Output the (X, Y) coordinate of the center of the cell containing the given text.  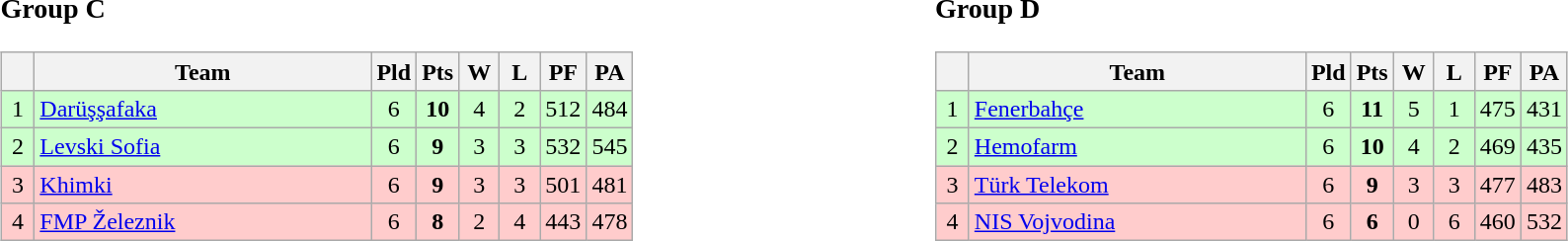
Hemofarm (1137, 147)
481 (610, 185)
Khimki (203, 185)
Türk Telekom (1137, 185)
Darüşşafaka (203, 109)
0 (1414, 222)
435 (1544, 147)
545 (610, 147)
484 (610, 109)
443 (563, 222)
431 (1544, 109)
475 (1497, 109)
460 (1497, 222)
483 (1544, 185)
NIS Vojvodina (1137, 222)
Levski Sofia (203, 147)
478 (610, 222)
469 (1497, 147)
5 (1414, 109)
FMP Železnik (203, 222)
11 (1372, 109)
512 (563, 109)
477 (1497, 185)
Fenerbahçe (1137, 109)
501 (563, 185)
8 (438, 222)
